Output the [X, Y] coordinate of the center of the cell containing the given text.  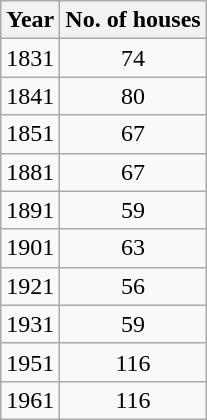
1901 [30, 248]
1841 [30, 96]
80 [133, 96]
63 [133, 248]
1881 [30, 172]
1891 [30, 210]
No. of houses [133, 20]
1851 [30, 134]
1921 [30, 286]
1831 [30, 58]
74 [133, 58]
1931 [30, 324]
56 [133, 286]
1961 [30, 400]
1951 [30, 362]
Year [30, 20]
